Output the (x, y) coordinate of the center of the cell containing the given text.  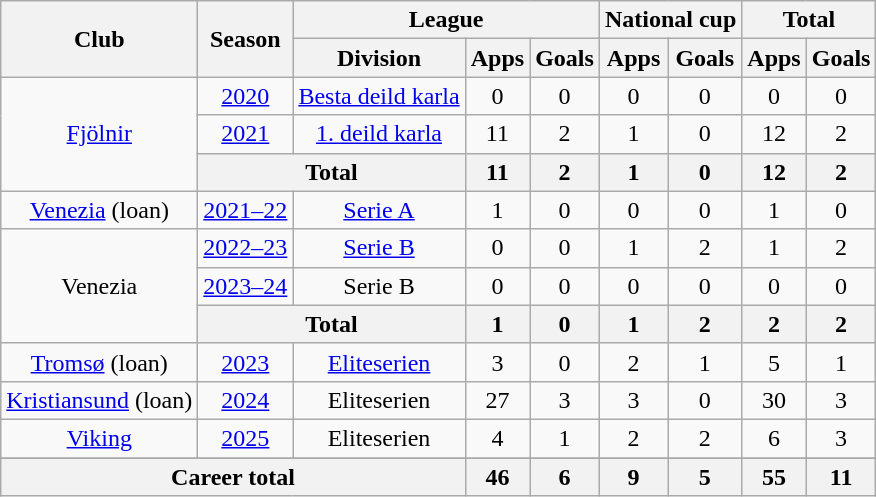
Besta deild karla (379, 96)
Viking (100, 438)
Venezia (100, 286)
2023–24 (246, 286)
Venezia (loan) (100, 210)
Division (379, 58)
2021–22 (246, 210)
27 (497, 400)
55 (774, 477)
2023 (246, 362)
30 (774, 400)
National cup (670, 20)
Season (246, 39)
1. deild karla (379, 134)
2024 (246, 400)
Kristiansund (loan) (100, 400)
2020 (246, 96)
Tromsø (loan) (100, 362)
Fjölnir (100, 134)
4 (497, 438)
2021 (246, 134)
9 (633, 477)
2025 (246, 438)
46 (497, 477)
Club (100, 39)
Career total (233, 477)
2022–23 (246, 248)
Serie A (379, 210)
League (446, 20)
